Output the [x, y] coordinate of the center of the cell containing the given text.  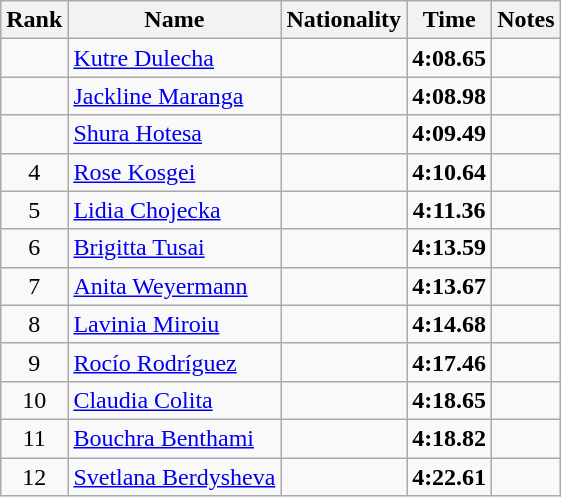
6 [34, 248]
4:08.65 [450, 58]
4:13.59 [450, 248]
8 [34, 324]
Brigitta Tusai [174, 248]
4:17.46 [450, 362]
Lidia Chojecka [174, 210]
9 [34, 362]
4 [34, 172]
11 [34, 438]
Bouchra Benthami [174, 438]
4:10.64 [450, 172]
4:18.82 [450, 438]
4:13.67 [450, 286]
4:18.65 [450, 400]
4:14.68 [450, 324]
Rocío Rodríguez [174, 362]
4:11.36 [450, 210]
Svetlana Berdysheva [174, 477]
Rank [34, 20]
5 [34, 210]
4:09.49 [450, 134]
Rose Kosgei [174, 172]
4:08.98 [450, 96]
Notes [526, 20]
Nationality [344, 20]
Shura Hotesa [174, 134]
Anita Weyermann [174, 286]
Jackline Maranga [174, 96]
Name [174, 20]
Kutre Dulecha [174, 58]
4:22.61 [450, 477]
Lavinia Miroiu [174, 324]
Time [450, 20]
7 [34, 286]
12 [34, 477]
Claudia Colita [174, 400]
10 [34, 400]
